Find where the given text appears and provide that cell's center as [x, y] coordinate. 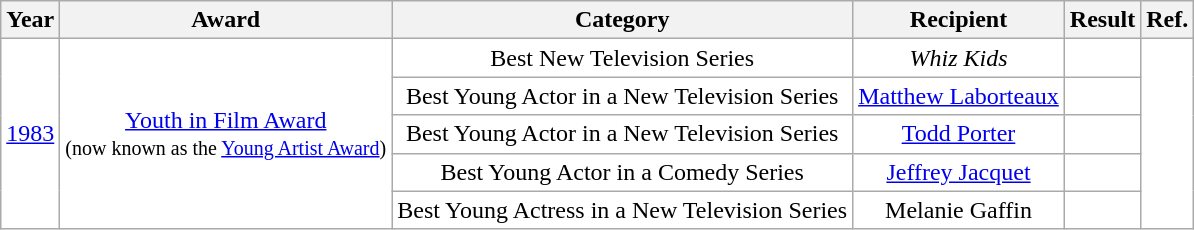
Best Young Actor in a Comedy Series [622, 172]
Youth in Film Award(now known as the Young Artist Award) [226, 134]
1983 [30, 134]
Matthew Laborteaux [959, 96]
Award [226, 20]
Melanie Gaffin [959, 210]
Ref. [1168, 20]
Year [30, 20]
Todd Porter [959, 134]
Best Young Actress in a New Television Series [622, 210]
Recipient [959, 20]
Jeffrey Jacquet [959, 172]
Result [1102, 20]
Best New Television Series [622, 58]
Category [622, 20]
Whiz Kids [959, 58]
